From the cell containing the given text, extract its center point as (x, y) coordinate. 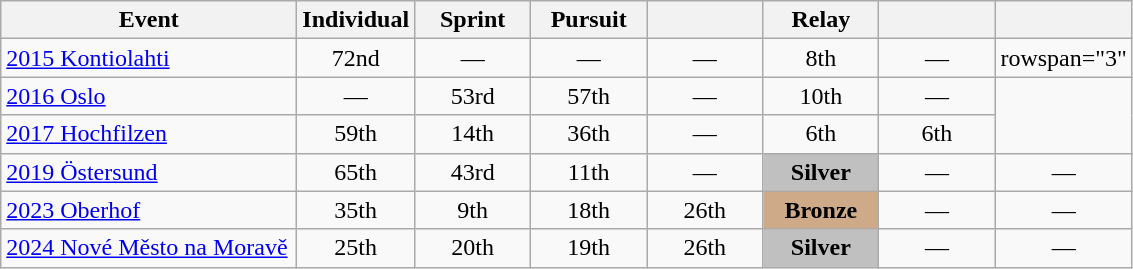
Event (149, 20)
10th (821, 96)
53rd (473, 96)
9th (473, 210)
2019 Östersund (149, 172)
19th (589, 248)
Relay (821, 20)
18th (589, 210)
2016 Oslo (149, 96)
Individual (356, 20)
36th (589, 134)
35th (356, 210)
14th (473, 134)
57th (589, 96)
43rd (473, 172)
Sprint (473, 20)
25th (356, 248)
Pursuit (589, 20)
65th (356, 172)
20th (473, 248)
2015 Kontiolahti (149, 58)
59th (356, 134)
2017 Hochfilzen (149, 134)
rowspan="3" (1064, 58)
72nd (356, 58)
8th (821, 58)
Bronze (821, 210)
11th (589, 172)
2024 Nové Město na Moravě (149, 248)
2023 Oberhof (149, 210)
